Output the [X, Y] coordinate of the center of the cell containing the given text.  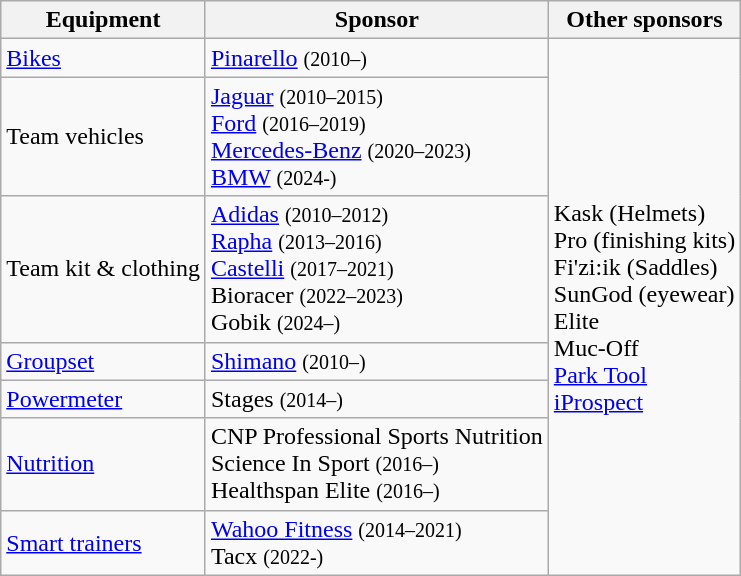
Powermeter [104, 399]
Bikes [104, 58]
Groupset [104, 361]
Adidas (2010–2012) Rapha (2013–2016) Castelli (2017–2021) Bioracer (2022–2023) Gobik (2024–) [376, 269]
Kask (Helmets) Pro (finishing kits) Fi'zi:ik (Saddles) SunGod (eyewear) Elite Muc-Off Park Tool iProspect [644, 307]
Nutrition [104, 464]
Wahoo Fitness (2014–2021) Tacx (2022-) [376, 542]
Jaguar (2010–2015) Ford (2016–2019) Mercedes-Benz (2020–2023) BMW (2024-) [376, 136]
Team vehicles [104, 136]
Smart trainers [104, 542]
Other sponsors [644, 20]
Pinarello (2010–) [376, 58]
Shimano (2010–) [376, 361]
Stages (2014–) [376, 399]
Equipment [104, 20]
CNP Professional Sports Nutrition Science In Sport (2016–) Healthspan Elite (2016–) [376, 464]
Sponsor [376, 20]
Team kit & clothing [104, 269]
